Find where the given text appears and provide that cell's center as (X, Y) coordinate. 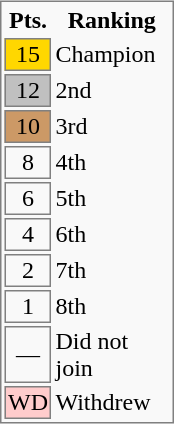
Ranking (112, 21)
WD (28, 404)
8th (112, 308)
4th (112, 164)
1 (28, 308)
7th (112, 272)
2 (28, 272)
Did not join (112, 356)
8 (28, 164)
5th (112, 200)
Withdrew (112, 404)
15 (28, 56)
2nd (112, 92)
10 (28, 128)
3rd (112, 128)
Pts. (28, 21)
Champion (112, 56)
6 (28, 200)
— (28, 356)
4 (28, 236)
12 (28, 92)
6th (112, 236)
